Determine the (X, Y) coordinate at the center of the cell enclosing the given text.  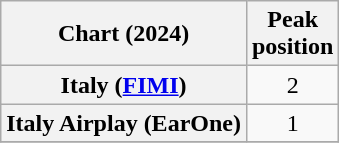
1 (292, 123)
Italy Airplay (EarOne) (124, 123)
Chart (2024) (124, 34)
Peakposition (292, 34)
2 (292, 85)
Italy (FIMI) (124, 85)
